Identify which cell holds the provided text, then report its [x, y] central coordinate. 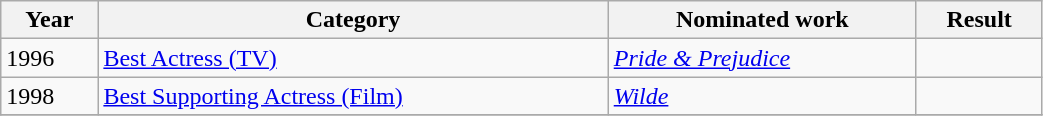
Best Supporting Actress (Film) [353, 96]
1996 [50, 58]
Best Actress (TV) [353, 58]
Pride & Prejudice [762, 58]
Nominated work [762, 20]
Category [353, 20]
Result [979, 20]
Year [50, 20]
Wilde [762, 96]
1998 [50, 96]
